Determine the (x, y) coordinate at the center of the cell enclosing the given text.  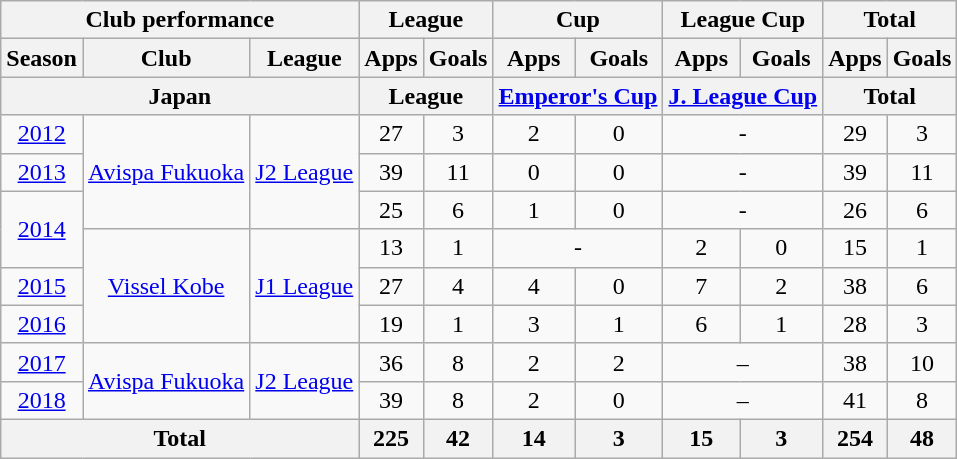
J1 League (304, 286)
Emperor's Cup (578, 96)
225 (391, 438)
19 (391, 324)
2015 (42, 286)
2016 (42, 324)
League Cup (743, 20)
14 (534, 438)
7 (702, 286)
254 (855, 438)
42 (458, 438)
2014 (42, 229)
10 (922, 362)
Cup (578, 20)
48 (922, 438)
29 (855, 134)
Vissel Kobe (166, 286)
2012 (42, 134)
13 (391, 248)
41 (855, 400)
2018 (42, 400)
Season (42, 58)
26 (855, 210)
28 (855, 324)
2013 (42, 172)
36 (391, 362)
25 (391, 210)
Japan (180, 96)
Club performance (180, 20)
Club (166, 58)
2017 (42, 362)
J. League Cup (743, 96)
